Identify which cell holds the provided text, then report its (x, y) central coordinate. 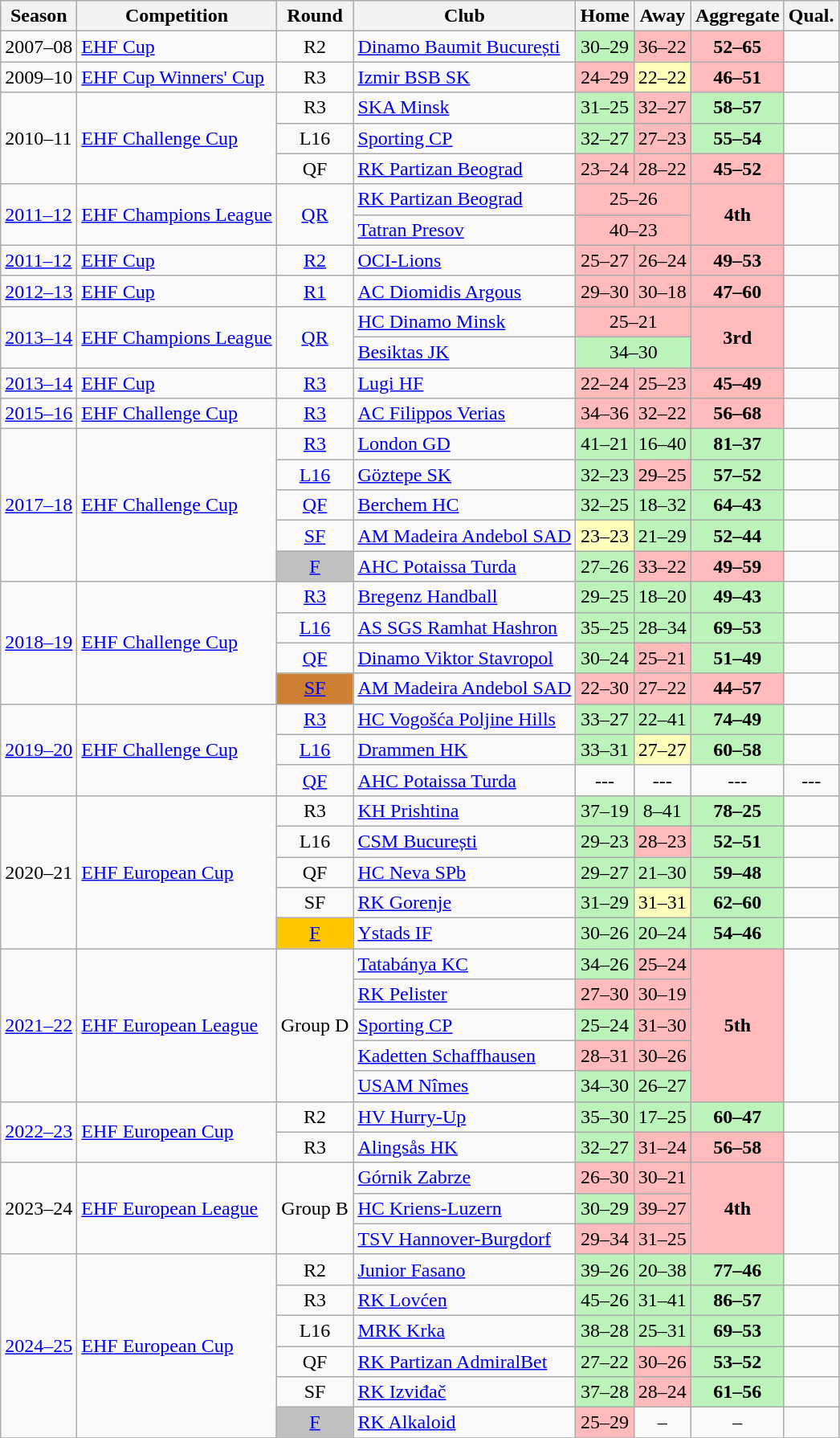
60–47 (737, 1117)
22–41 (662, 719)
45–49 (737, 383)
61–56 (737, 1392)
RK Partizan AdmiralBet (464, 1362)
2007–08 (39, 47)
49–43 (737, 597)
33–27 (605, 719)
33–31 (605, 750)
Season (39, 16)
57–52 (737, 475)
17–25 (662, 1117)
27–26 (605, 566)
31–29 (605, 903)
MRK Krka (464, 1330)
Dinamo Viktor Stavropol (464, 658)
Alingsås HK (464, 1147)
60–58 (737, 750)
59–48 (737, 872)
64–43 (737, 505)
22–30 (605, 688)
London GD (464, 444)
49–53 (737, 260)
25–27 (605, 260)
29–27 (605, 872)
74–49 (737, 719)
81–37 (737, 444)
Besiktas JK (464, 352)
31–41 (662, 1300)
35–25 (605, 627)
Aggregate (737, 16)
25–31 (662, 1330)
Tatran Presov (464, 230)
Kadetten Schaffhausen (464, 1056)
Górnik Zabrze (464, 1178)
25–23 (662, 383)
Göztepe SK (464, 475)
77–46 (737, 1269)
40–23 (633, 230)
CSM București (464, 841)
29–30 (605, 291)
8–41 (662, 811)
58–57 (737, 108)
HV Hurry-Up (464, 1117)
R1 (315, 291)
49–59 (737, 566)
30–18 (662, 291)
RK Gorenje (464, 903)
39–26 (605, 1269)
28–22 (662, 169)
28–24 (662, 1392)
RK Izviđač (464, 1392)
32–22 (662, 414)
41–21 (605, 444)
Home (605, 16)
2019–20 (39, 750)
21–30 (662, 872)
45–52 (737, 169)
33–22 (662, 566)
35–30 (605, 1117)
Ystads IF (464, 933)
Group D (315, 1025)
30–21 (662, 1178)
28–34 (662, 627)
USAM Nîmes (464, 1086)
47–60 (737, 291)
Dinamo Baumit București (464, 47)
26–27 (662, 1086)
Lugi HF (464, 383)
TSV Hannover-Burgdorf (464, 1239)
27–27 (662, 750)
25–29 (605, 1423)
2015–16 (39, 414)
52–65 (737, 47)
20–38 (662, 1269)
18–20 (662, 597)
52–51 (737, 841)
2009–10 (39, 77)
Away (662, 16)
HC Neva SPb (464, 872)
53–52 (737, 1362)
55–54 (737, 138)
Group B (315, 1208)
54–46 (737, 933)
62–60 (737, 903)
Junior Fasano (464, 1269)
46–51 (737, 77)
37–19 (605, 811)
26–30 (605, 1178)
2017–18 (39, 505)
20–24 (662, 933)
Bregenz Handball (464, 597)
KH Prishtina (464, 811)
34–26 (605, 964)
36–22 (662, 47)
2024–25 (39, 1346)
45–26 (605, 1300)
OCI-Lions (464, 260)
2023–24 (39, 1208)
31–31 (662, 903)
78–25 (737, 811)
22–22 (662, 77)
Tatabánya KC (464, 964)
39–27 (662, 1208)
31–30 (662, 1025)
2018–19 (39, 643)
30–19 (662, 995)
Izmir BSB SK (464, 77)
Competition (177, 16)
Club (464, 16)
23–23 (605, 536)
Drammen HK (464, 750)
22–24 (605, 383)
Round (315, 16)
RK Pelister (464, 995)
30–24 (605, 658)
86–57 (737, 1300)
34–36 (605, 414)
29–23 (605, 841)
HC Dinamo Minsk (464, 321)
18–32 (662, 505)
28–31 (605, 1056)
32–23 (605, 475)
2012–13 (39, 291)
28–23 (662, 841)
25–26 (633, 199)
51–49 (737, 658)
38–28 (605, 1330)
Qual. (811, 16)
26–24 (662, 260)
Berchem HC (464, 505)
HC Kriens-Luzern (464, 1208)
2010–11 (39, 138)
AC Filippos Verias (464, 414)
56–58 (737, 1147)
2020–21 (39, 872)
29–34 (605, 1239)
23–24 (605, 169)
2022–23 (39, 1132)
HC Vogošća Poljine Hills (464, 719)
16–40 (662, 444)
56–68 (737, 414)
21–29 (662, 536)
32–25 (605, 505)
31–24 (662, 1147)
RK Alkaloid (464, 1423)
EHF Cup Winners' Cup (177, 77)
27–23 (662, 138)
52–44 (737, 536)
44–57 (737, 688)
3rd (737, 337)
37–28 (605, 1392)
SKA Minsk (464, 108)
AS SGS Ramhat Hashron (464, 627)
27–30 (605, 995)
5th (737, 1025)
RK Lovćen (464, 1300)
2021–22 (39, 1025)
AC Diomidis Argous (464, 291)
24–29 (605, 77)
